Identify which cell holds the provided text, then report its (X, Y) central coordinate. 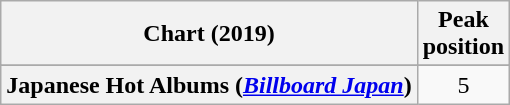
5 (463, 85)
Japanese Hot Albums (Billboard Japan) (209, 85)
Peakposition (463, 34)
Chart (2019) (209, 34)
